Identify which cell holds the provided text, then report its [X, Y] central coordinate. 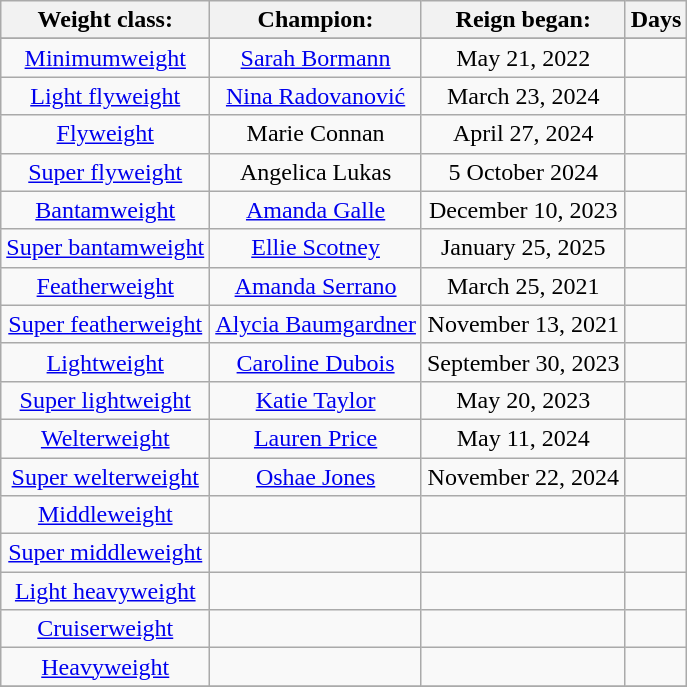
May 11, 2024 [523, 438]
Super middleweight [106, 553]
Amanda Galle [316, 210]
Welterweight [106, 438]
Weight class: [106, 20]
January 25, 2025 [523, 248]
Super bantamweight [106, 248]
Angelica Lukas [316, 172]
Lightweight [106, 362]
Champion: [316, 20]
Minimumweight [106, 58]
Sarah Bormann [316, 58]
5 October 2024 [523, 172]
Caroline Dubois [316, 362]
Marie Connan [316, 134]
Super lightweight [106, 400]
Katie Taylor [316, 400]
March 25, 2021 [523, 286]
November 13, 2021 [523, 324]
Super featherweight [106, 324]
Heavyweight [106, 667]
Reign began: [523, 20]
Amanda Serrano [316, 286]
Light heavyweight [106, 591]
September 30, 2023 [523, 362]
December 10, 2023 [523, 210]
Bantamweight [106, 210]
Alycia Baumgardner [316, 324]
Light flyweight [106, 96]
March 23, 2024 [523, 96]
Lauren Price [316, 438]
April 27, 2024 [523, 134]
November 22, 2024 [523, 477]
May 21, 2022 [523, 58]
Ellie Scotney [316, 248]
Super flyweight [106, 172]
Oshae Jones [316, 477]
Featherweight [106, 286]
Days [656, 20]
May 20, 2023 [523, 400]
Middleweight [106, 515]
Nina Radovanović [316, 96]
Flyweight [106, 134]
Cruiserweight [106, 629]
Super welterweight [106, 477]
